Scan for the cell matching the given text and deliver its [X, Y] coordinate at center. 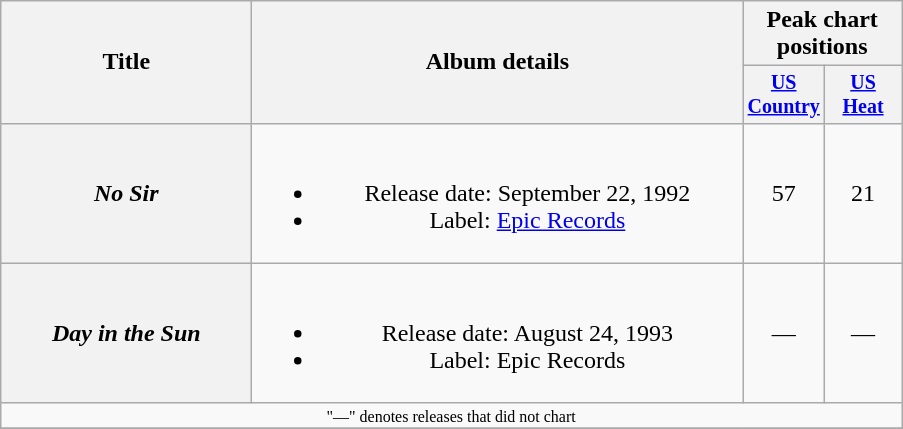
"—" denotes releases that did not chart [452, 415]
Album details [498, 62]
Release date: August 24, 1993Label: Epic Records [498, 333]
US Country [784, 94]
Title [126, 62]
US Heat [864, 94]
Day in the Sun [126, 333]
21 [864, 193]
Release date: September 22, 1992Label: Epic Records [498, 193]
57 [784, 193]
Peak chartpositions [822, 34]
No Sir [126, 193]
